Search for the cell housing the specified text and yield its [X, Y] center coordinate. 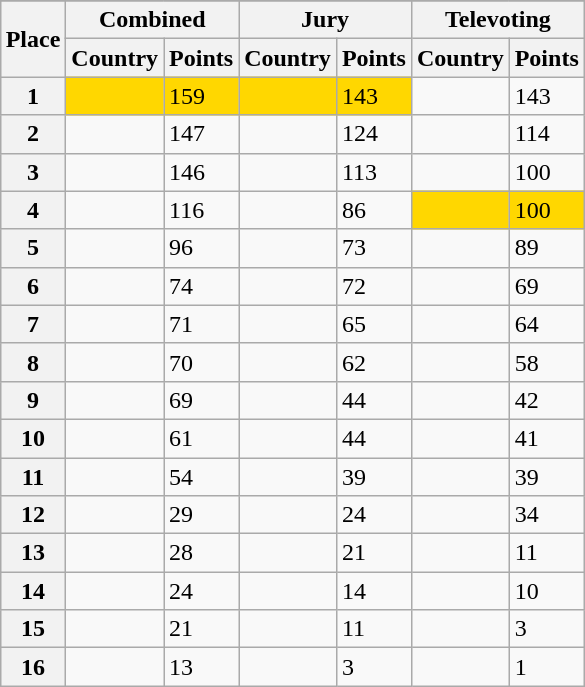
65 [374, 324]
12 [33, 515]
29 [202, 515]
6 [33, 286]
34 [546, 515]
9 [33, 400]
8 [33, 362]
72 [374, 286]
Combined [152, 20]
5 [33, 248]
74 [202, 286]
15 [33, 629]
124 [374, 134]
113 [374, 172]
96 [202, 248]
42 [546, 400]
Televoting [498, 20]
54 [202, 477]
64 [546, 324]
62 [374, 362]
147 [202, 134]
89 [546, 248]
61 [202, 438]
116 [202, 210]
4 [33, 210]
58 [546, 362]
86 [374, 210]
16 [33, 667]
28 [202, 553]
70 [202, 362]
71 [202, 324]
159 [202, 96]
Place [33, 39]
Jury [326, 20]
2 [33, 134]
73 [374, 248]
41 [546, 438]
146 [202, 172]
114 [546, 134]
7 [33, 324]
